Capture the cell that displays the provided text and extract its [x, y] central coordinate. 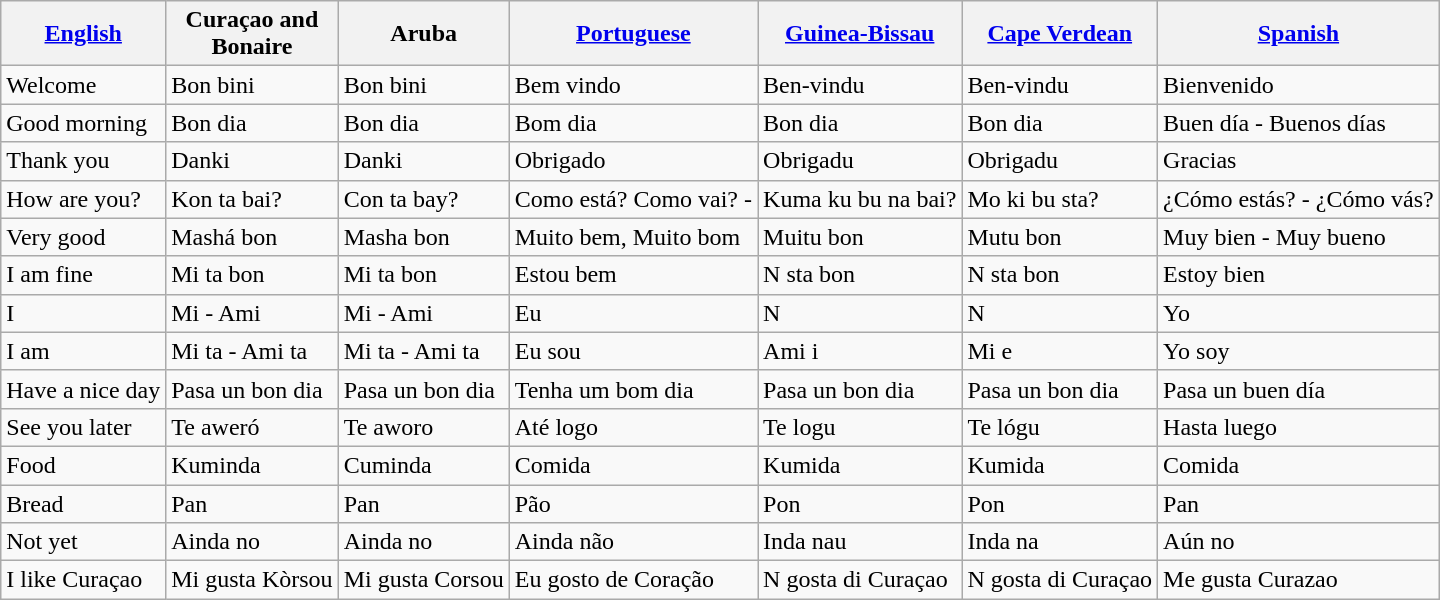
Mi gusta Kòrsou [252, 580]
See you later [84, 427]
Muy bien - Muy bueno [1299, 237]
I am fine [84, 275]
Portuguese [633, 34]
Ami i [860, 351]
Cuminda [424, 465]
Eu gosto de Coração [633, 580]
Inda na [1060, 542]
Te aweró [252, 427]
Inda nau [860, 542]
Con ta bay? [424, 199]
Muitu bon [860, 237]
Mutu bon [1060, 237]
Food [84, 465]
Not yet [84, 542]
Have a nice day [84, 389]
I am [84, 351]
Good morning [84, 123]
Mashá bon [252, 237]
Te aworo [424, 427]
I [84, 313]
Kuminda [252, 465]
Pão [633, 503]
Gracias [1299, 161]
Aún no [1299, 542]
Bienvenido [1299, 85]
How are you? [84, 199]
Estoy bien [1299, 275]
Mi gusta Corsou [424, 580]
Mi e [1060, 351]
Thank you [84, 161]
Ainda não [633, 542]
Buen día - Buenos días [1299, 123]
Bem vindo [633, 85]
Yo [1299, 313]
Tenha um bom dia [633, 389]
I like Curaçao [84, 580]
Aruba [424, 34]
Eu [633, 313]
Cape Verdean [1060, 34]
Bread [84, 503]
Me gusta Curazao [1299, 580]
Curaçao and Bonaire [252, 34]
Yo soy [1299, 351]
Te logu [860, 427]
Te lógu [1060, 427]
Eu sou [633, 351]
Kuma ku bu na bai? [860, 199]
Welcome [84, 85]
Até logo [633, 427]
Masha bon [424, 237]
Hasta luego [1299, 427]
Guinea-Bissau [860, 34]
Muito bem, Muito bom [633, 237]
Mo ki bu sta? [1060, 199]
Obrigado [633, 161]
Como está? Como vai? - [633, 199]
English [84, 34]
Kon ta bai? [252, 199]
Very good [84, 237]
Estou bem [633, 275]
Bom dia [633, 123]
Spanish [1299, 34]
¿Cómo estás? - ¿Cómo vás? [1299, 199]
Pasa un buen día [1299, 389]
